Scan for the cell matching the given text and deliver its (X, Y) coordinate at center. 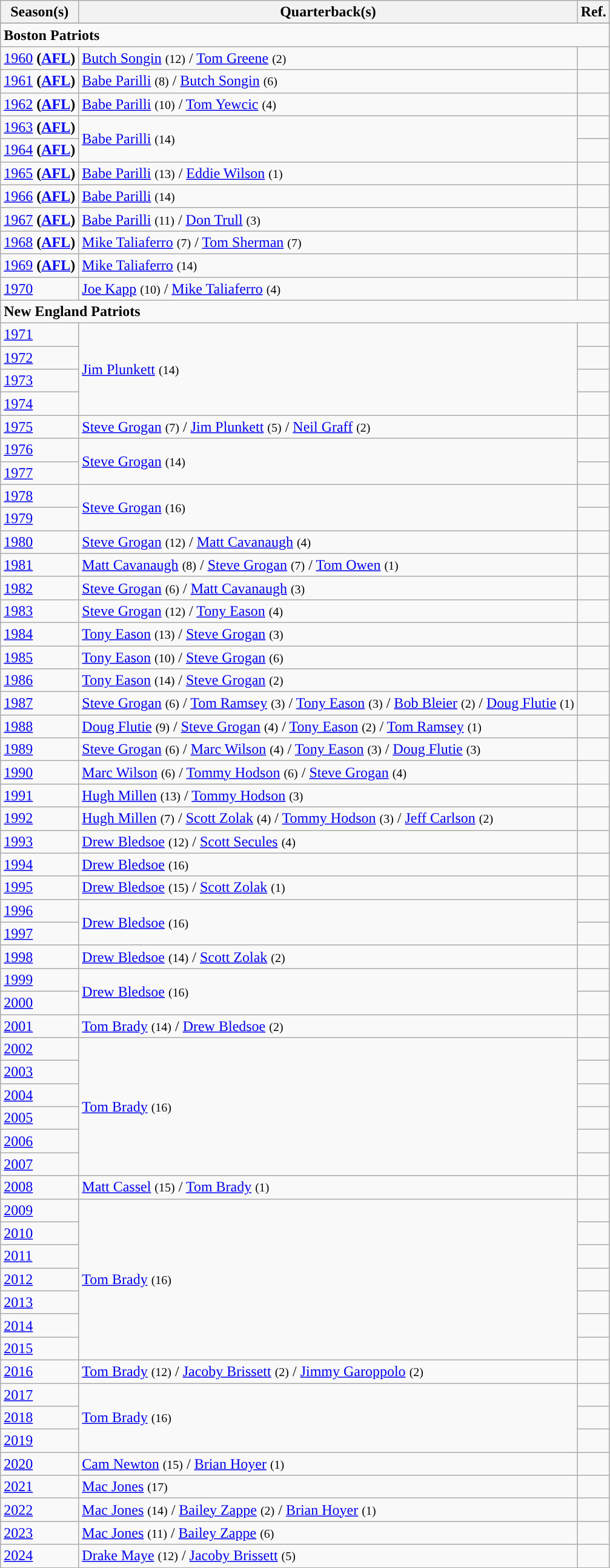
2003 (40, 1072)
1998 (40, 957)
2007 (40, 1164)
Babe Parilli (10) / Tom Yewcic (4) (328, 104)
Tom Brady (12) / Jacoby Brissett (2) / Jimmy Garoppolo (2) (328, 1371)
Cam Newton (15) / Brian Hoyer (1) (328, 1464)
1984 (40, 634)
Mac Jones (11) / Bailey Zappe (6) (328, 1533)
2015 (40, 1348)
2024 (40, 1556)
1973 (40, 381)
1963 (AFL) (40, 127)
1982 (40, 588)
2009 (40, 1210)
1977 (40, 473)
Steve Grogan (6) / Tom Ramsey (3) / Tony Eason (3) / Bob Bleier (2) / Doug Flutie (1) (328, 703)
Butch Songin (12) / Tom Greene (2) (328, 58)
Tony Eason (14) / Steve Grogan (2) (328, 680)
1991 (40, 796)
1994 (40, 865)
1989 (40, 749)
1987 (40, 703)
1961 (AFL) (40, 81)
2002 (40, 1049)
2011 (40, 1256)
1986 (40, 680)
2022 (40, 1510)
1975 (40, 427)
Tony Eason (13) / Steve Grogan (3) (328, 634)
Steve Grogan (6) / Marc Wilson (4) / Tony Eason (3) / Doug Flutie (3) (328, 749)
1962 (AFL) (40, 104)
Drew Bledsoe (12) / Scott Secules (4) (328, 842)
1970 (40, 289)
Tom Brady (14) / Drew Bledsoe (2) (328, 1026)
Drew Bledsoe (14) / Scott Zolak (2) (328, 957)
1976 (40, 450)
Steve Grogan (12) / Tony Eason (4) (328, 611)
1983 (40, 611)
2000 (40, 1003)
2014 (40, 1325)
1980 (40, 542)
1988 (40, 726)
Babe Parilli (13) / Eddie Wilson (1) (328, 173)
2008 (40, 1187)
Steve Grogan (7) / Jim Plunkett (5) / Neil Graff (2) (328, 427)
Steve Grogan (12) / Matt Cavanaugh (4) (328, 542)
New England Patriots (305, 312)
Season(s) (40, 12)
Babe Parilli (11) / Don Trull (3) (328, 219)
1967 (AFL) (40, 219)
2017 (40, 1394)
Steve Grogan (16) (328, 507)
Mike Taliaferro (14) (328, 265)
1971 (40, 335)
Steve Grogan (6) / Matt Cavanaugh (3) (328, 588)
2020 (40, 1464)
Joe Kapp (10) / Mike Taliaferro (4) (328, 289)
1972 (40, 358)
2018 (40, 1418)
Drew Bledsoe (15) / Scott Zolak (1) (328, 888)
2023 (40, 1533)
1979 (40, 519)
Babe Parilli (8) / Butch Songin (6) (328, 81)
Mac Jones (14) / Bailey Zappe (2) / Brian Hoyer (1) (328, 1510)
Marc Wilson (6) / Tommy Hodson (6) / Steve Grogan (4) (328, 772)
Doug Flutie (9) / Steve Grogan (4) / Tony Eason (2) / Tom Ramsey (1) (328, 726)
1968 (AFL) (40, 242)
1985 (40, 657)
Matt Cavanaugh (8) / Steve Grogan (7) / Tom Owen (1) (328, 565)
Ref. (594, 12)
1997 (40, 934)
Boston Patriots (305, 35)
1992 (40, 819)
Quarterback(s) (328, 12)
1966 (AFL) (40, 196)
Drake Maye (12) / Jacoby Brissett (5) (328, 1556)
1993 (40, 842)
2019 (40, 1441)
2013 (40, 1302)
Mac Jones (17) (328, 1487)
1995 (40, 888)
1974 (40, 404)
2016 (40, 1371)
Steve Grogan (14) (328, 461)
1969 (AFL) (40, 265)
2010 (40, 1233)
1981 (40, 565)
Mike Taliaferro (7) / Tom Sherman (7) (328, 242)
Hugh Millen (7) / Scott Zolak (4) / Tommy Hodson (3) / Jeff Carlson (2) (328, 819)
1990 (40, 772)
2005 (40, 1118)
Jim Plunkett (14) (328, 369)
2021 (40, 1487)
Matt Cassel (15) / Tom Brady (1) (328, 1187)
1996 (40, 911)
2001 (40, 1026)
Tony Eason (10) / Steve Grogan (6) (328, 657)
2006 (40, 1141)
1978 (40, 496)
1965 (AFL) (40, 173)
1960 (AFL) (40, 58)
2012 (40, 1279)
1964 (AFL) (40, 150)
2004 (40, 1095)
Hugh Millen (13) / Tommy Hodson (3) (328, 796)
1999 (40, 980)
